Locate the cell with the specified text and output its (x, y) center coordinate. 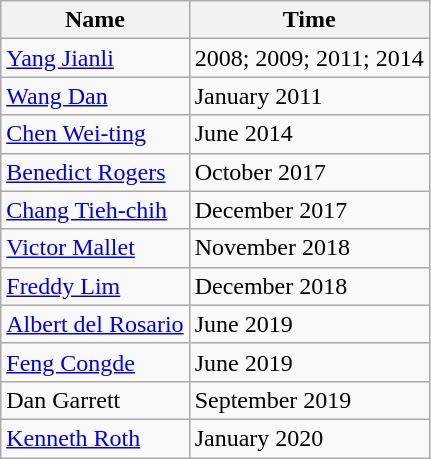
2008; 2009; 2011; 2014 (309, 58)
Time (309, 20)
Feng Congde (95, 362)
September 2019 (309, 400)
December 2017 (309, 210)
January 2020 (309, 438)
Freddy Lim (95, 286)
Victor Mallet (95, 248)
December 2018 (309, 286)
Benedict Rogers (95, 172)
Albert del Rosario (95, 324)
Wang Dan (95, 96)
Kenneth Roth (95, 438)
Chang Tieh-chih (95, 210)
Dan Garrett (95, 400)
October 2017 (309, 172)
January 2011 (309, 96)
June 2014 (309, 134)
Yang Jianli (95, 58)
Chen Wei-ting (95, 134)
November 2018 (309, 248)
Name (95, 20)
